Determine the (X, Y) coordinate at the center of the cell enclosing the given text.  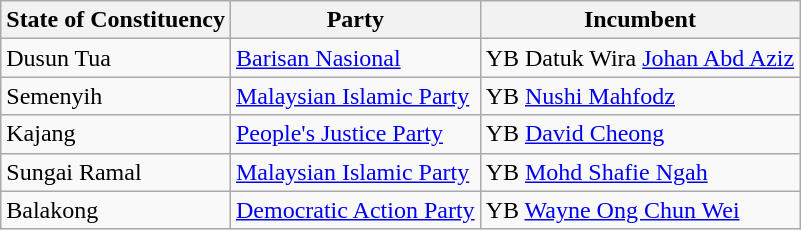
Sungai Ramal (116, 172)
Incumbent (640, 20)
State of Constituency (116, 20)
YB Wayne Ong Chun Wei (640, 210)
Balakong (116, 210)
Dusun Tua (116, 58)
YB Mohd Shafie Ngah (640, 172)
Kajang (116, 134)
Party (355, 20)
Barisan Nasional (355, 58)
YB Datuk Wira Johan Abd Aziz (640, 58)
YB Nushi Mahfodz (640, 96)
People's Justice Party (355, 134)
Democratic Action Party (355, 210)
Semenyih (116, 96)
YB David Cheong (640, 134)
